Search for the cell housing the specified text and yield its [X, Y] center coordinate. 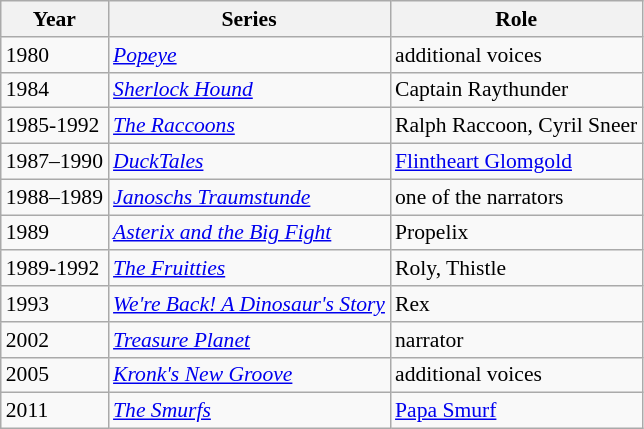
The Fruitties [249, 269]
Papa Smurf [516, 411]
1989-1992 [54, 269]
Rex [516, 304]
Propelix [516, 233]
Asterix and the Big Fight [249, 233]
Series [249, 19]
Roly, Thistle [516, 269]
2002 [54, 340]
The Smurfs [249, 411]
Sherlock Hound [249, 90]
1989 [54, 233]
Role [516, 19]
1984 [54, 90]
2005 [54, 375]
Year [54, 19]
1988–1989 [54, 197]
Flintheart Glomgold [516, 162]
We're Back! A Dinosaur's Story [249, 304]
2011 [54, 411]
1993 [54, 304]
The Raccoons [249, 126]
1980 [54, 55]
Ralph Raccoon, Cyril Sneer [516, 126]
narrator [516, 340]
Captain Raythunder [516, 90]
Janoschs Traumstunde [249, 197]
Kronk's New Groove [249, 375]
Treasure Planet [249, 340]
1985-1992 [54, 126]
DuckTales [249, 162]
1987–1990 [54, 162]
one of the narrators [516, 197]
Popeye [249, 55]
